Detect which cell encompasses the target text, then output its (X, Y) center coordinate. 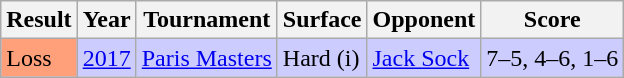
Hard (i) (322, 58)
Loss (39, 58)
Tournament (206, 20)
Year (106, 20)
2017 (106, 58)
Paris Masters (206, 58)
Result (39, 20)
Score (552, 20)
Jack Sock (424, 58)
Opponent (424, 20)
Surface (322, 20)
7–5, 4–6, 1–6 (552, 58)
